Capture the cell that displays the provided text and extract its (x, y) central coordinate. 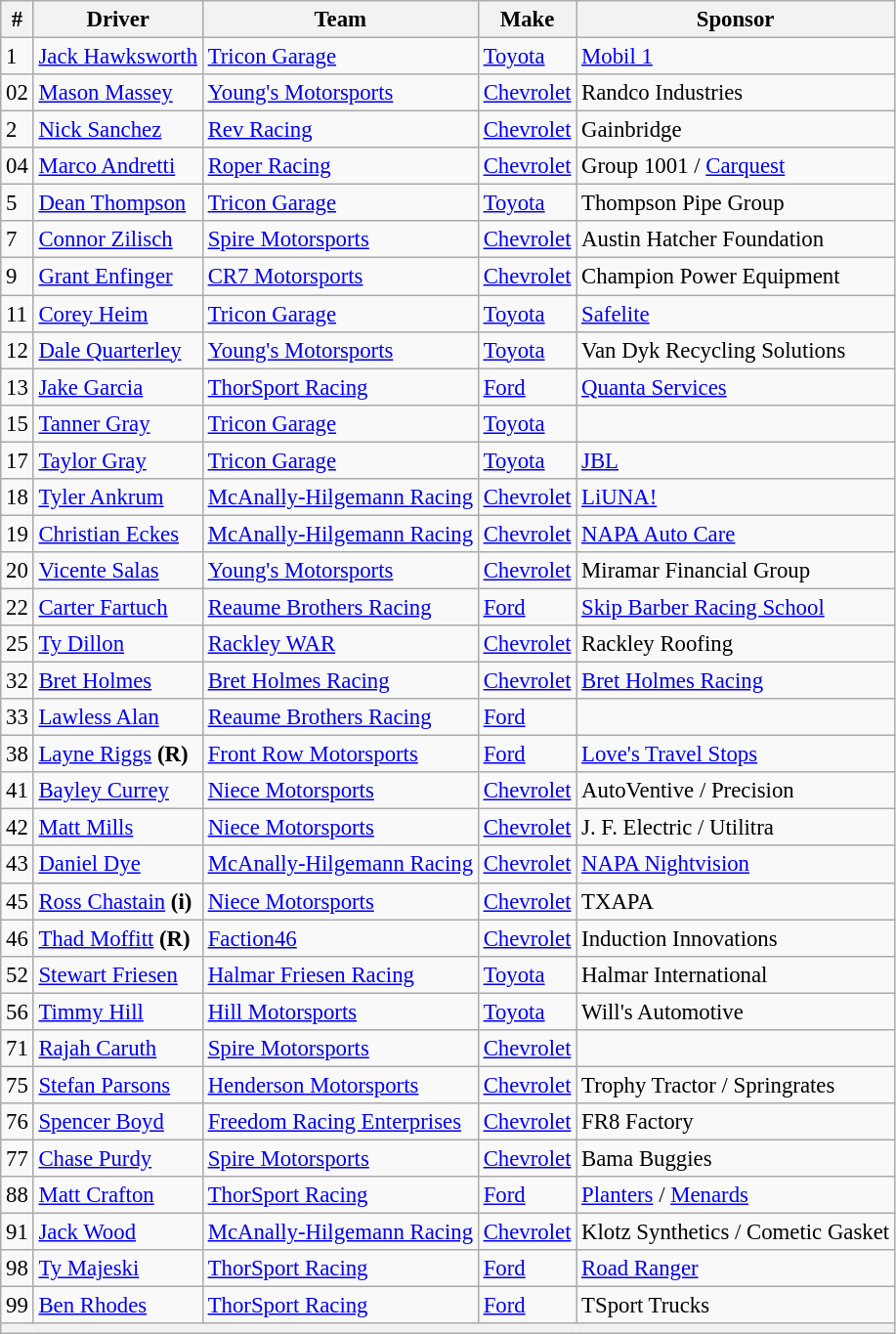
Freedom Racing Enterprises (340, 1122)
5 (18, 203)
Chase Purdy (117, 1158)
17 (18, 460)
Taylor Gray (117, 460)
13 (18, 387)
Mobil 1 (736, 57)
Thompson Pipe Group (736, 203)
76 (18, 1122)
42 (18, 828)
Quanta Services (736, 387)
Champion Power Equipment (736, 277)
Miramar Financial Group (736, 571)
Van Dyk Recycling Solutions (736, 350)
Jake Garcia (117, 387)
Dale Quarterley (117, 350)
NAPA Nightvision (736, 865)
56 (18, 1011)
Love's Travel Stops (736, 754)
Nick Sanchez (117, 130)
Front Row Motorsports (340, 754)
Group 1001 / Carquest (736, 166)
15 (18, 423)
CR7 Motorsports (340, 277)
1 (18, 57)
Ty Majeski (117, 1269)
32 (18, 681)
Christian Eckes (117, 534)
11 (18, 314)
Roper Racing (340, 166)
Stefan Parsons (117, 1085)
Austin Hatcher Foundation (736, 239)
38 (18, 754)
TSport Trucks (736, 1306)
Klotz Synthetics / Cometic Gasket (736, 1232)
Halmar Friesen Racing (340, 974)
Rackley WAR (340, 644)
Faction46 (340, 938)
TXAPA (736, 901)
J. F. Electric / Utilitra (736, 828)
Skip Barber Racing School (736, 607)
Rackley Roofing (736, 644)
Trophy Tractor / Springrates (736, 1085)
19 (18, 534)
Timmy Hill (117, 1011)
41 (18, 791)
AutoVentive / Precision (736, 791)
20 (18, 571)
JBL (736, 460)
FR8 Factory (736, 1122)
25 (18, 644)
Sponsor (736, 20)
Bayley Currey (117, 791)
Bama Buggies (736, 1158)
Grant Enfinger (117, 277)
02 (18, 93)
Rajah Caruth (117, 1049)
04 (18, 166)
Safelite (736, 314)
Jack Hawksworth (117, 57)
Halmar International (736, 974)
18 (18, 497)
99 (18, 1306)
46 (18, 938)
43 (18, 865)
Corey Heim (117, 314)
LiUNA! (736, 497)
Mason Massey (117, 93)
Dean Thompson (117, 203)
Tyler Ankrum (117, 497)
71 (18, 1049)
Marco Andretti (117, 166)
Rev Racing (340, 130)
Henderson Motorsports (340, 1085)
Bret Holmes (117, 681)
# (18, 20)
Make (527, 20)
12 (18, 350)
Induction Innovations (736, 938)
Spencer Boyd (117, 1122)
Team (340, 20)
Ty Dillon (117, 644)
Matt Mills (117, 828)
Thad Moffitt (R) (117, 938)
Planters / Menards (736, 1195)
77 (18, 1158)
88 (18, 1195)
Matt Crafton (117, 1195)
22 (18, 607)
98 (18, 1269)
Stewart Friesen (117, 974)
Will's Automotive (736, 1011)
Jack Wood (117, 1232)
75 (18, 1085)
Vicente Salas (117, 571)
52 (18, 974)
91 (18, 1232)
Gainbridge (736, 130)
Driver (117, 20)
Tanner Gray (117, 423)
Carter Fartuch (117, 607)
2 (18, 130)
Layne Riggs (R) (117, 754)
NAPA Auto Care (736, 534)
Road Ranger (736, 1269)
Ben Rhodes (117, 1306)
Lawless Alan (117, 717)
Hill Motorsports (340, 1011)
33 (18, 717)
7 (18, 239)
Ross Chastain (i) (117, 901)
9 (18, 277)
Randco Industries (736, 93)
Daniel Dye (117, 865)
45 (18, 901)
Connor Zilisch (117, 239)
